Pinpoint the cell where the given text exists, returning its (X, Y) midpoint coordinate. 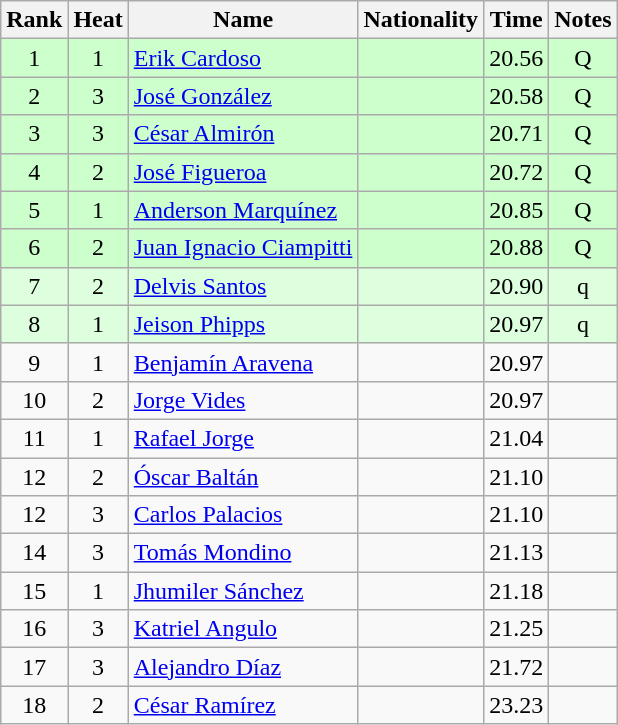
Nationality (421, 20)
Erik Cardoso (243, 58)
20.56 (516, 58)
20.90 (516, 286)
21.18 (516, 591)
17 (34, 667)
César Almirón (243, 134)
18 (34, 705)
Katriel Angulo (243, 629)
14 (34, 553)
6 (34, 248)
10 (34, 400)
César Ramírez (243, 705)
Jeison Phipps (243, 324)
8 (34, 324)
7 (34, 286)
21.72 (516, 667)
Jorge Vides (243, 400)
Rank (34, 20)
5 (34, 210)
9 (34, 362)
Time (516, 20)
21.13 (516, 553)
Benjamín Aravena (243, 362)
20.72 (516, 172)
Óscar Baltán (243, 477)
20.71 (516, 134)
Delvis Santos (243, 286)
15 (34, 591)
José González (243, 96)
23.23 (516, 705)
Heat (98, 20)
José Figueroa (243, 172)
Rafael Jorge (243, 438)
Alejandro Díaz (243, 667)
21.04 (516, 438)
Tomás Mondino (243, 553)
20.88 (516, 248)
Notes (583, 20)
20.58 (516, 96)
4 (34, 172)
Name (243, 20)
21.25 (516, 629)
Jhumiler Sánchez (243, 591)
11 (34, 438)
Carlos Palacios (243, 515)
20.85 (516, 210)
Anderson Marquínez (243, 210)
16 (34, 629)
Juan Ignacio Ciampitti (243, 248)
